Find where the given text appears and provide that cell's center as [X, Y] coordinate. 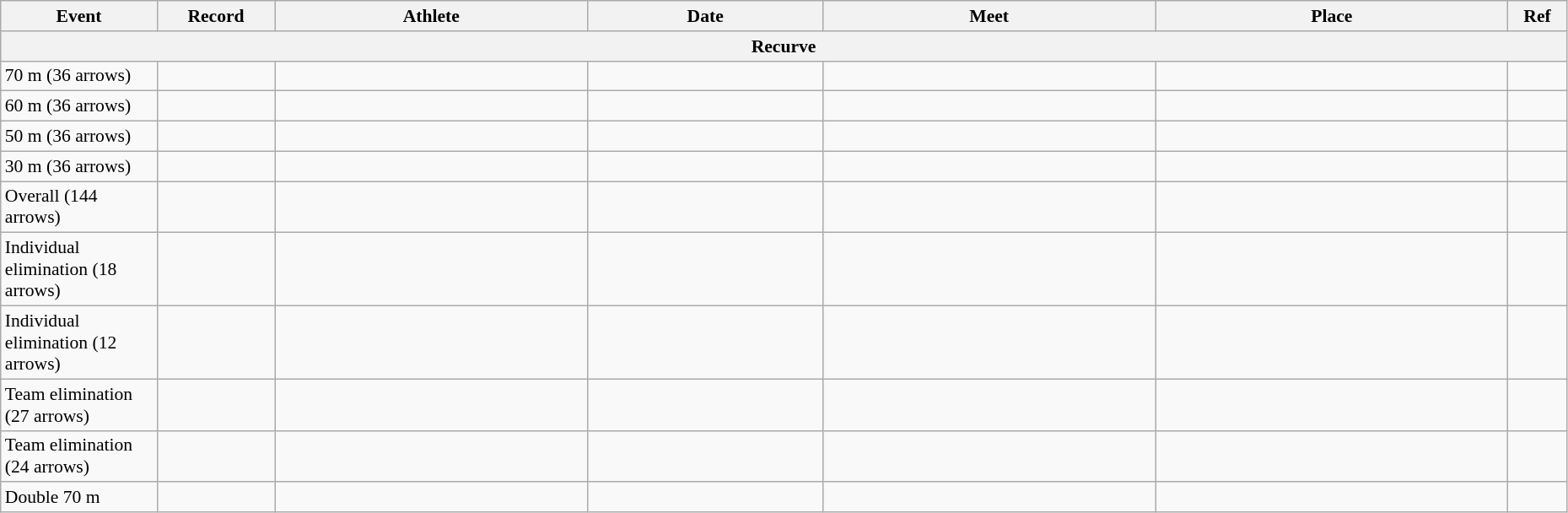
Ref [1538, 16]
Team elimination (27 arrows) [79, 405]
Event [79, 16]
Double 70 m [79, 498]
Record [216, 16]
50 m (36 arrows) [79, 137]
30 m (36 arrows) [79, 166]
Individual elimination (18 arrows) [79, 270]
Place [1332, 16]
Individual elimination (12 arrows) [79, 343]
Meet [989, 16]
60 m (36 arrows) [79, 106]
Date [705, 16]
Athlete [432, 16]
Overall (144 arrows) [79, 208]
70 m (36 arrows) [79, 76]
Team elimination (24 arrows) [79, 456]
Recurve [784, 46]
